For the text-containing cell, return its midpoint in [X, Y] coordinate format. 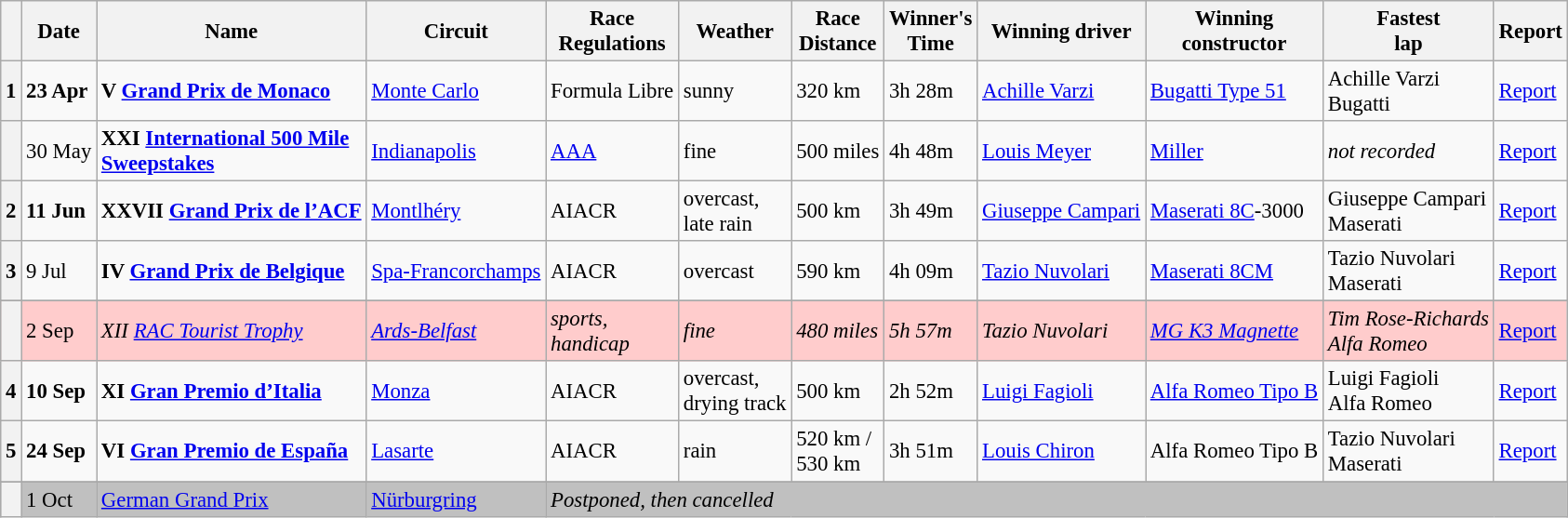
590 km [838, 272]
Luigi Fagioli [1062, 391]
VI Gran Premio de España [232, 452]
30 May [60, 151]
Spa-Francorchamps [456, 272]
Miller [1235, 151]
AAA [612, 151]
Monte Carlo [456, 91]
overcast, drying track [735, 391]
2 Sep [60, 331]
24 Sep [60, 452]
Name [232, 32]
sunny [735, 91]
5 [11, 452]
2h 52m [931, 391]
320 km [838, 91]
3h 51m [931, 452]
IV Grand Prix de Belgique [232, 272]
10 Sep [60, 391]
not recorded [1408, 151]
overcast,late rain [735, 212]
Weather [735, 32]
4h 09m [931, 272]
Monza [456, 391]
Montlhéry [456, 212]
11 Jun [60, 212]
Bugatti Type 51 [1235, 91]
MG K3 Magnette [1235, 331]
Formula Libre [612, 91]
4h 48m [931, 151]
Ards-Belfast [456, 331]
XXVII Grand Prix de l’ACF [232, 212]
3 [11, 272]
4 [11, 391]
Achille Varzi [1062, 91]
overcast [735, 272]
Maserati 8C-3000 [1235, 212]
480 miles [838, 331]
Fastestlap [1408, 32]
Winner'sTime [931, 32]
German Grand Prix [232, 499]
rain [735, 452]
Giuseppe Campari Maserati [1408, 212]
23 Apr [60, 91]
3h 28m [931, 91]
Lasarte [456, 452]
XXI International 500 Mile Sweepstakes [232, 151]
sports,handicap [612, 331]
Louis Chiron [1062, 452]
RaceDistance [838, 32]
Tim Rose-RichardsAlfa Romeo [1408, 331]
500 miles [838, 151]
Maserati 8CM [1235, 272]
XI Gran Premio d’Italia [232, 391]
XII RAC Tourist Trophy [232, 331]
9 Jul [60, 272]
1 Oct [60, 499]
Giuseppe Campari [1062, 212]
Achille Varzi Bugatti [1408, 91]
RaceRegulations [612, 32]
Nürburgring [456, 499]
Indianapolis [456, 151]
Circuit [456, 32]
5h 57m [931, 331]
2 [11, 212]
520 km /530 km [838, 452]
3h 49m [931, 212]
Date [60, 32]
Winning driver [1062, 32]
Louis Meyer [1062, 151]
Winningconstructor [1235, 32]
V Grand Prix de Monaco [232, 91]
Luigi FagioliAlfa Romeo [1408, 391]
1 [11, 91]
Postponed, then cancelled [1056, 499]
